Capture the cell that displays the provided text and extract its [X, Y] central coordinate. 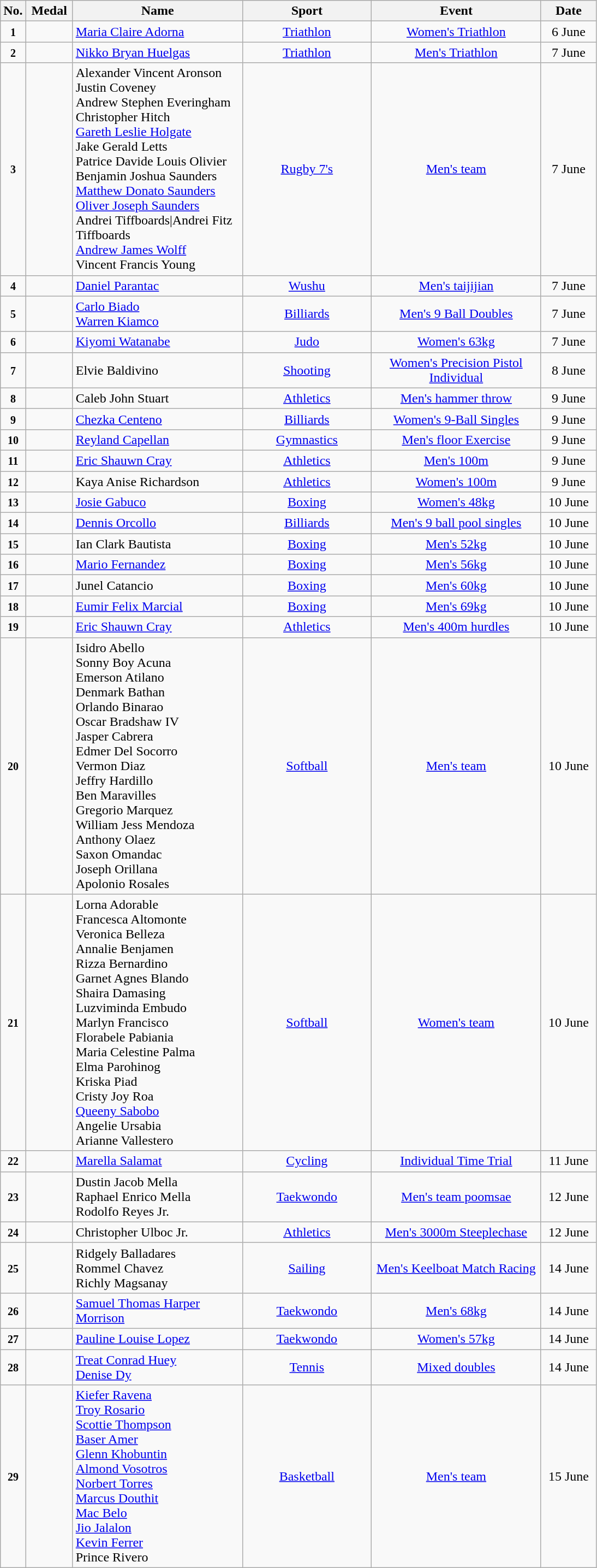
Pauline Louise Lopez [157, 1339]
Women's Precision Pistol Individual [456, 370]
Men's Triathlon [456, 52]
Men's 56kg [456, 565]
18 [13, 606]
Dennis Orcollo [157, 523]
Mixed doubles [456, 1366]
Men's floor Exercise [456, 440]
Maria Claire Adorna [157, 32]
Treat Conrad HueyDenise Dy [157, 1366]
Men's 60kg [456, 585]
11 [13, 460]
15 June [569, 1477]
10 [13, 440]
Men's Keelboat Match Racing [456, 1268]
Christopher Ulboc Jr. [157, 1232]
Individual Time Trial [456, 1161]
7 [13, 370]
Sport [307, 11]
Men's 3000m Steeplechase [456, 1232]
Basketball [307, 1477]
1 [13, 32]
Women's 63kg [456, 342]
Men's hammer throw [456, 398]
13 [13, 502]
Men's 52kg [456, 544]
8 [13, 398]
Ridgely BalladaresRommel ChavezRichly Magsanay [157, 1268]
16 [13, 565]
Carlo BiadoWarren Kiamco [157, 313]
Reyland Capellan [157, 440]
Rugby 7's [307, 169]
11 June [569, 1161]
Medal [49, 11]
26 [13, 1311]
15 [13, 544]
Men's team poomsae [456, 1197]
Nikko Bryan Huelgas [157, 52]
Men's 9 Ball Doubles [456, 313]
Kiyomi Watanabe [157, 342]
Daniel Parantac [157, 286]
12 [13, 481]
Ian Clark Bautista [157, 544]
Event [456, 11]
Men's taijijian [456, 286]
Dustin Jacob MellaRaphael Enrico MellaRodolfo Reyes Jr. [157, 1197]
23 [13, 1197]
Shooting [307, 370]
Men's 69kg [456, 606]
Caleb John Stuart [157, 398]
14 [13, 523]
Women's 57kg [456, 1339]
21 [13, 1022]
3 [13, 169]
Name [157, 11]
Women's 9-Ball Singles [456, 419]
Wushu [307, 286]
2 [13, 52]
Kaya Anise Richardson [157, 481]
Men's 400m hurdles [456, 627]
9 [13, 419]
Samuel Thomas Harper Morrison [157, 1311]
Men's 68kg [456, 1311]
Judo [307, 342]
8 June [569, 370]
Elvie Baldivino [157, 370]
Josie Gabuco [157, 502]
Tennis [307, 1366]
Women's team [456, 1022]
Gymnastics [307, 440]
29 [13, 1477]
Cycling [307, 1161]
19 [13, 627]
25 [13, 1268]
27 [13, 1339]
Date [569, 11]
17 [13, 585]
Sailing [307, 1268]
5 [13, 313]
24 [13, 1232]
4 [13, 286]
22 [13, 1161]
Women's 100m [456, 481]
Eumir Felix Marcial [157, 606]
6 June [569, 32]
6 [13, 342]
28 [13, 1366]
Women's Triathlon [456, 32]
Women's 48kg [456, 502]
Marella Salamat [157, 1161]
Junel Catancio [157, 585]
Men's 9 ball pool singles [456, 523]
Chezka Centeno [157, 419]
Mario Fernandez [157, 565]
20 [13, 766]
Men's 100m [456, 460]
No. [13, 11]
